Pinpoint the cell where the given text exists, returning its [x, y] midpoint coordinate. 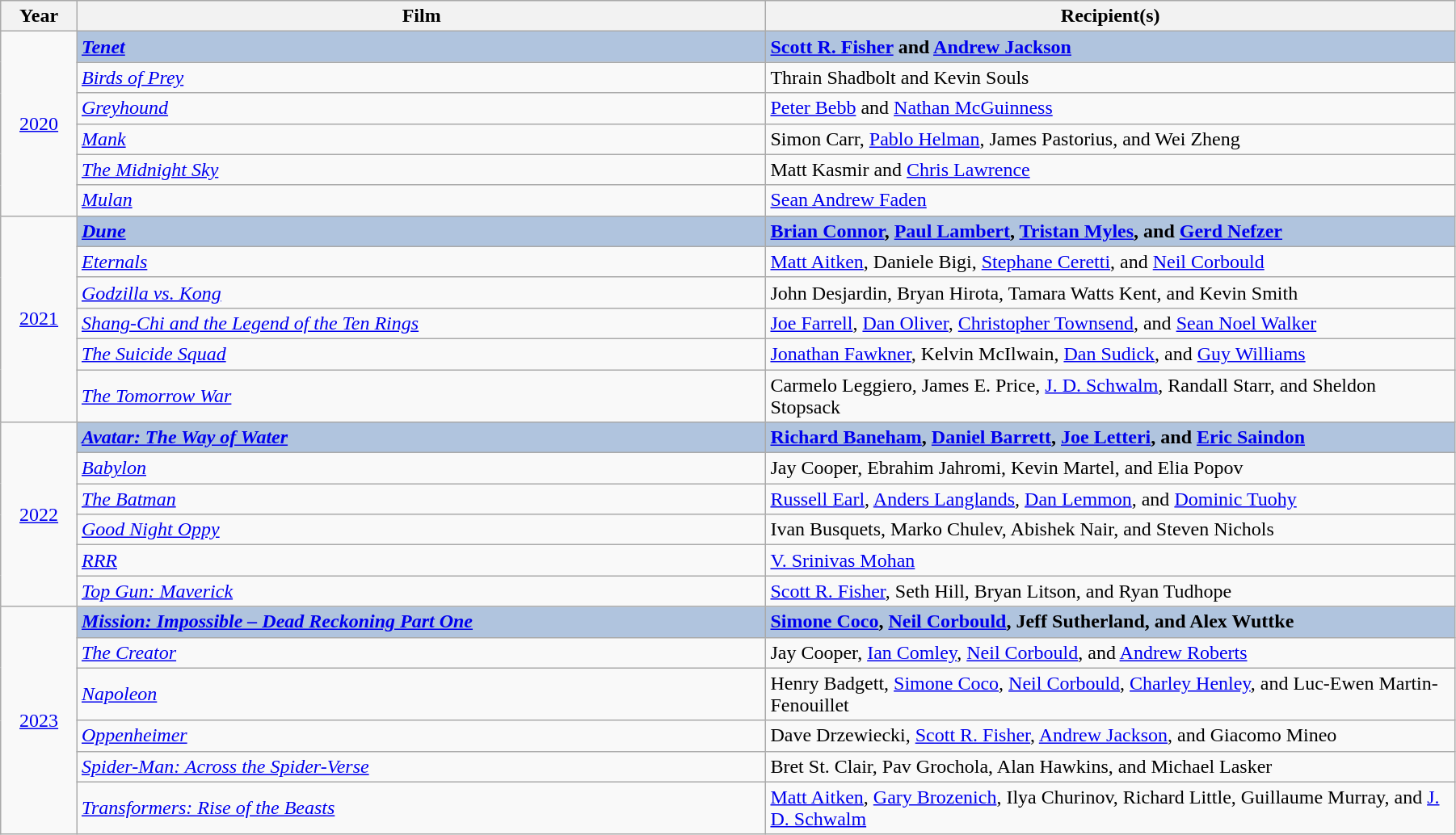
Babylon [421, 468]
The Suicide Squad [421, 354]
V. Srinivas Mohan [1110, 560]
Dune [421, 231]
The Creator [421, 652]
Ivan Busquets, Marko Chulev, Abishek Nair, and Steven Nichols [1110, 530]
Mulan [421, 200]
Year [39, 16]
Scott R. Fisher and Andrew Jackson [1110, 47]
Godzilla vs. Kong [421, 292]
Film [421, 16]
Spider-Man: Across the Spider-Verse [421, 766]
John Desjardin, Bryan Hirota, Tamara Watts Kent, and Kevin Smith [1110, 292]
2020 [39, 124]
Henry Badgett, Simone Coco, Neil Corbould, Charley Henley, and Luc-Ewen Martin-Fenouillet [1110, 694]
Brian Connor, Paul Lambert, Tristan Myles, and Gerd Nefzer [1110, 231]
Jay Cooper, Ebrahim Jahromi, Kevin Martel, and Elia Popov [1110, 468]
Russell Earl, Anders Langlands, Dan Lemmon, and Dominic Tuohy [1110, 499]
Richard Baneham, Daniel Barrett, Joe Letteri, and Eric Saindon [1110, 438]
Joe Farrell, Dan Oliver, Christopher Townsend, and Sean Noel Walker [1110, 323]
Matt Aitken, Gary Brozenich, Ilya Churinov, Richard Little, Guillaume Murray, and J. D. Schwalm [1110, 808]
Jay Cooper, Ian Comley, Neil Corbould, and Andrew Roberts [1110, 652]
Eternals [421, 262]
Mank [421, 139]
Tenet [421, 47]
The Batman [421, 499]
Matt Aitken, Daniele Bigi, Stephane Ceretti, and Neil Corbould [1110, 262]
Jonathan Fawkner, Kelvin McIlwain, Dan Sudick, and Guy Williams [1110, 354]
Sean Andrew Faden [1110, 200]
2022 [39, 514]
Top Gun: Maverick [421, 591]
RRR [421, 560]
Oppenheimer [421, 736]
Napoleon [421, 694]
Bret St. Clair, Pav Grochola, Alan Hawkins, and Michael Lasker [1110, 766]
Scott R. Fisher, Seth Hill, Bryan Litson, and Ryan Tudhope [1110, 591]
Shang-Chi and the Legend of the Ten Rings [421, 323]
Good Night Oppy [421, 530]
Mission: Impossible – Dead Reckoning Part One [421, 622]
2021 [39, 318]
Avatar: The Way of Water [421, 438]
Simon Carr, Pablo Helman, James Pastorius, and Wei Zheng [1110, 139]
Recipient(s) [1110, 16]
The Midnight Sky [421, 170]
Dave Drzewiecki, Scott R. Fisher, Andrew Jackson, and Giacomo Mineo [1110, 736]
Peter Bebb and Nathan McGuinness [1110, 108]
Carmelo Leggiero, James E. Price, J. D. Schwalm, Randall Starr, and Sheldon Stopsack [1110, 396]
Birds of Prey [421, 78]
Thrain Shadbolt and Kevin Souls [1110, 78]
Greyhound [421, 108]
Matt Kasmir and Chris Lawrence [1110, 170]
2023 [39, 720]
Transformers: Rise of the Beasts [421, 808]
Simone Coco, Neil Corbould, Jeff Sutherland, and Alex Wuttke [1110, 622]
The Tomorrow War [421, 396]
